Output the (X, Y) coordinate of the center of the cell containing the given text.  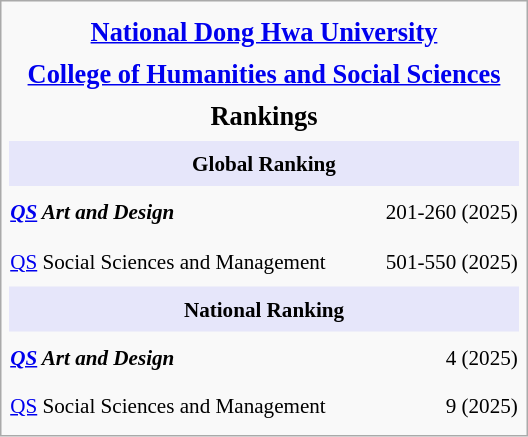
501-550 (2025) (443, 260)
National Ranking (264, 308)
201-260 (2025) (443, 212)
Global Ranking (264, 164)
4 (2025) (443, 356)
National Dong Hwa UniversityCollege of Humanities and Social Sciences Rankings (264, 74)
9 (2025) (443, 406)
